Identify which cell holds the provided text, then report its (x, y) central coordinate. 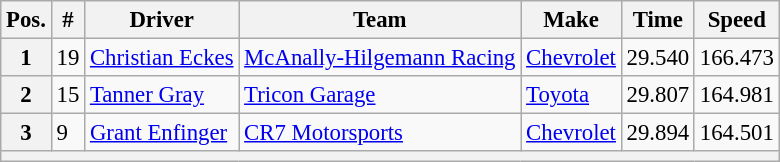
164.981 (736, 95)
Speed (736, 20)
Time (658, 20)
McAnally-Hilgemann Racing (380, 58)
Pos. (26, 20)
CR7 Motorsports (380, 133)
Team (380, 20)
29.807 (658, 95)
29.894 (658, 133)
2 (26, 95)
Tanner Gray (162, 95)
19 (68, 58)
Toyota (571, 95)
166.473 (736, 58)
164.501 (736, 133)
# (68, 20)
Christian Eckes (162, 58)
3 (26, 133)
Tricon Garage (380, 95)
29.540 (658, 58)
Driver (162, 20)
1 (26, 58)
Grant Enfinger (162, 133)
Make (571, 20)
9 (68, 133)
15 (68, 95)
